Output the (X, Y) coordinate of the center of the cell containing the given text.  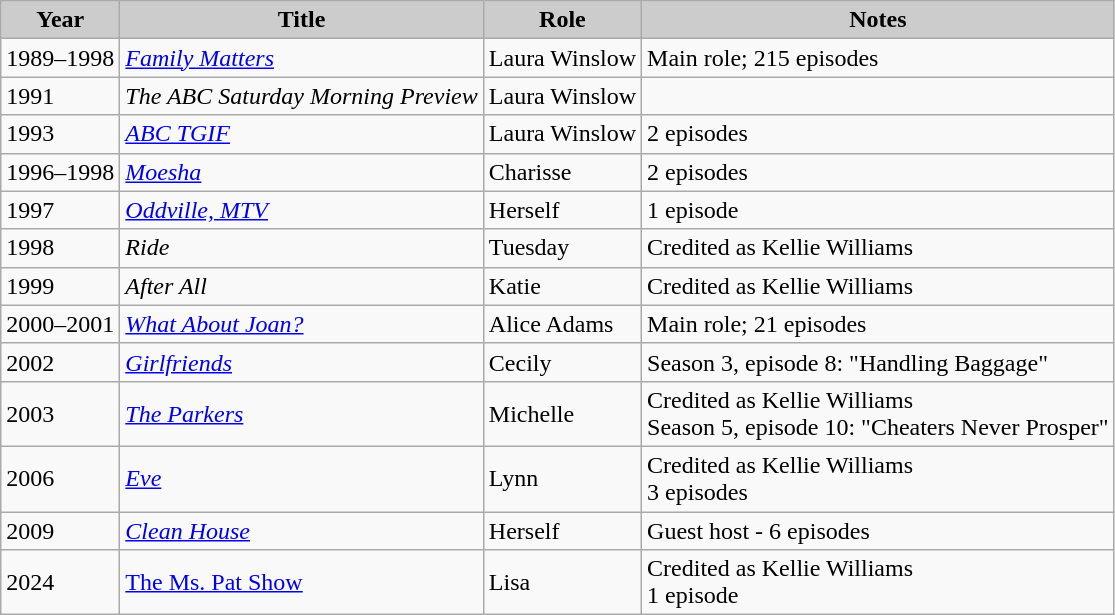
The ABC Saturday Morning Preview (302, 96)
Katie (562, 286)
Ride (302, 248)
1989–1998 (60, 58)
Lisa (562, 582)
The Parkers (302, 414)
Role (562, 20)
The Ms. Pat Show (302, 582)
Oddville, MTV (302, 210)
Credited as Kellie Williams 3 episodes (878, 478)
Credited as Kellie Williams1 episode (878, 582)
1999 (60, 286)
Guest host - 6 episodes (878, 531)
Tuesday (562, 248)
1997 (60, 210)
Michelle (562, 414)
Family Matters (302, 58)
Notes (878, 20)
Clean House (302, 531)
Cecily (562, 362)
1998 (60, 248)
1991 (60, 96)
Lynn (562, 478)
1996–1998 (60, 172)
Title (302, 20)
ABC TGIF (302, 134)
2003 (60, 414)
What About Joan? (302, 324)
Main role; 21 episodes (878, 324)
1 episode (878, 210)
2006 (60, 478)
2009 (60, 531)
Alice Adams (562, 324)
Charisse (562, 172)
Moesha (302, 172)
Eve (302, 478)
2002 (60, 362)
Girlfriends (302, 362)
Season 3, episode 8: "Handling Baggage" (878, 362)
1993 (60, 134)
2024 (60, 582)
Credited as Kellie Williams Season 5, episode 10: "Cheaters Never Prosper" (878, 414)
Year (60, 20)
After All (302, 286)
Main role; 215 episodes (878, 58)
2000–2001 (60, 324)
